Pinpoint the cell where the given text exists, returning its [x, y] midpoint coordinate. 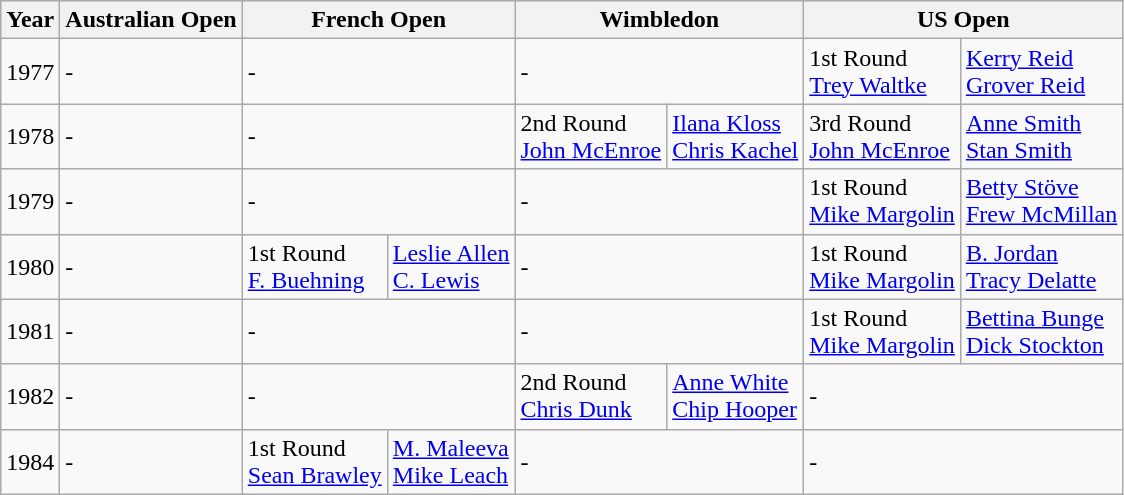
1st RoundSean Brawley [314, 462]
1980 [30, 266]
French Open [378, 20]
1984 [30, 462]
1st RoundTrey Waltke [882, 72]
1982 [30, 396]
Leslie AllenC. Lewis [451, 266]
Wimbledon [660, 20]
Ilana KlossChris Kachel [736, 136]
Anne SmithStan Smith [1041, 136]
Bettina BungeDick Stockton [1041, 332]
Australian Open [151, 20]
B. JordanTracy Delatte [1041, 266]
US Open [964, 20]
1981 [30, 332]
2nd RoundChris Dunk [591, 396]
3rd RoundJohn McEnroe [882, 136]
Betty StöveFrew McMillan [1041, 202]
M. MaleevaMike Leach [451, 462]
1st RoundF. Buehning [314, 266]
2nd RoundJohn McEnroe [591, 136]
1978 [30, 136]
Year [30, 20]
1977 [30, 72]
Anne WhiteChip Hooper [736, 396]
Kerry ReidGrover Reid [1041, 72]
1979 [30, 202]
